From the cell containing the given text, extract its center point as [X, Y] coordinate. 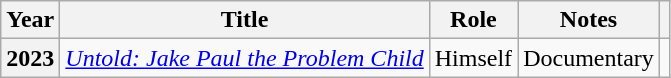
Year [30, 20]
Title [244, 20]
Role [473, 20]
Untold: Jake Paul the Problem Child [244, 58]
Himself [473, 58]
Documentary [589, 58]
Notes [589, 20]
2023 [30, 58]
